Extract the [X, Y] coordinate from the center of the cell holding the provided text.  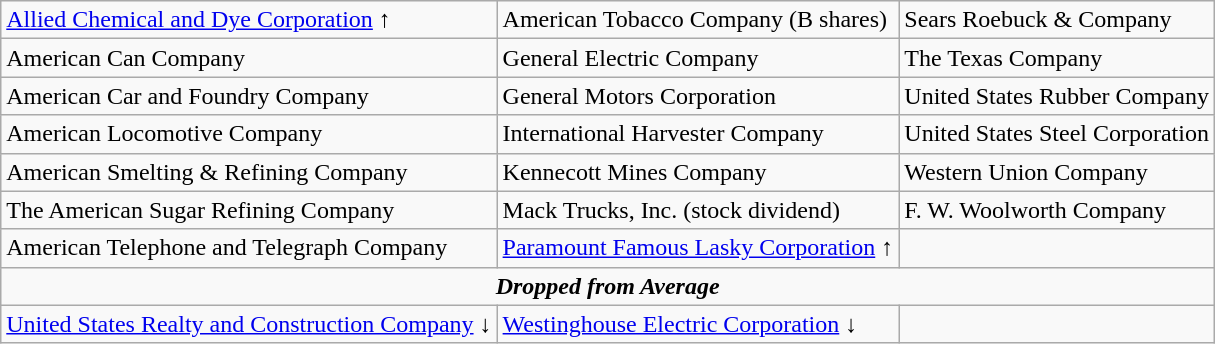
United States Rubber Company [1057, 96]
Paramount Famous Lasky Corporation ↑ [698, 248]
The Texas Company [1057, 58]
General Electric Company [698, 58]
Dropped from Average [608, 286]
American Telephone and Telegraph Company [249, 248]
American Car and Foundry Company [249, 96]
American Can Company [249, 58]
Sears Roebuck & Company [1057, 20]
Mack Trucks, Inc. (stock dividend) [698, 210]
American Locomotive Company [249, 134]
F. W. Woolworth Company [1057, 210]
United States Steel Corporation [1057, 134]
General Motors Corporation [698, 96]
Western Union Company [1057, 172]
Westinghouse Electric Corporation ↓ [698, 324]
Allied Chemical and Dye Corporation ↑ [249, 20]
American Smelting & Refining Company [249, 172]
Kennecott Mines Company [698, 172]
United States Realty and Construction Company ↓ [249, 324]
The American Sugar Refining Company [249, 210]
American Tobacco Company (B shares) [698, 20]
International Harvester Company [698, 134]
